Output the (x, y) coordinate of the center of the cell containing the given text.  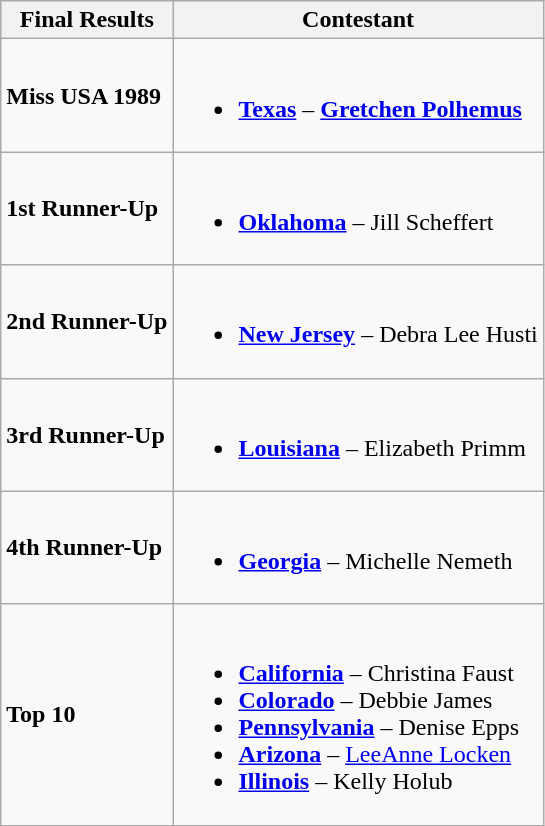
California – Christina Faust Colorado – Debbie James Pennsylvania – Denise Epps Arizona – LeeAnne Locken Illinois – Kelly Holub (358, 714)
Louisiana – Elizabeth Primm (358, 434)
3rd Runner-Up (87, 434)
2nd Runner-Up (87, 322)
Oklahoma – Jill Scheffert (358, 208)
4th Runner-Up (87, 548)
Final Results (87, 20)
1st Runner-Up (87, 208)
Contestant (358, 20)
Georgia – Michelle Nemeth (358, 548)
Top 10 (87, 714)
Texas – Gretchen Polhemus (358, 96)
Miss USA 1989 (87, 96)
New Jersey – Debra Lee Husti (358, 322)
